Return the (x, y) coordinate for the center point of the cell that contains the specified text.  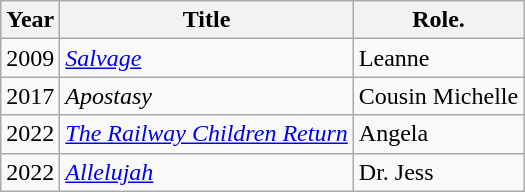
2009 (30, 58)
Salvage (206, 58)
Apostasy (206, 96)
2017 (30, 96)
Year (30, 20)
Leanne (438, 58)
The Railway Children Return (206, 134)
Role. (438, 20)
Angela (438, 134)
Cousin Michelle (438, 96)
Dr. Jess (438, 172)
Allelujah (206, 172)
Title (206, 20)
